Locate the cell with the specified text and output its [x, y] center coordinate. 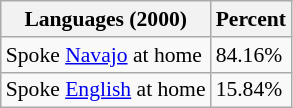
15.84% [251, 90]
Spoke English at home [106, 90]
Spoke Navajo at home [106, 55]
Percent [251, 19]
Languages (2000) [106, 19]
84.16% [251, 55]
